For the text-containing cell, return its midpoint in [x, y] coordinate format. 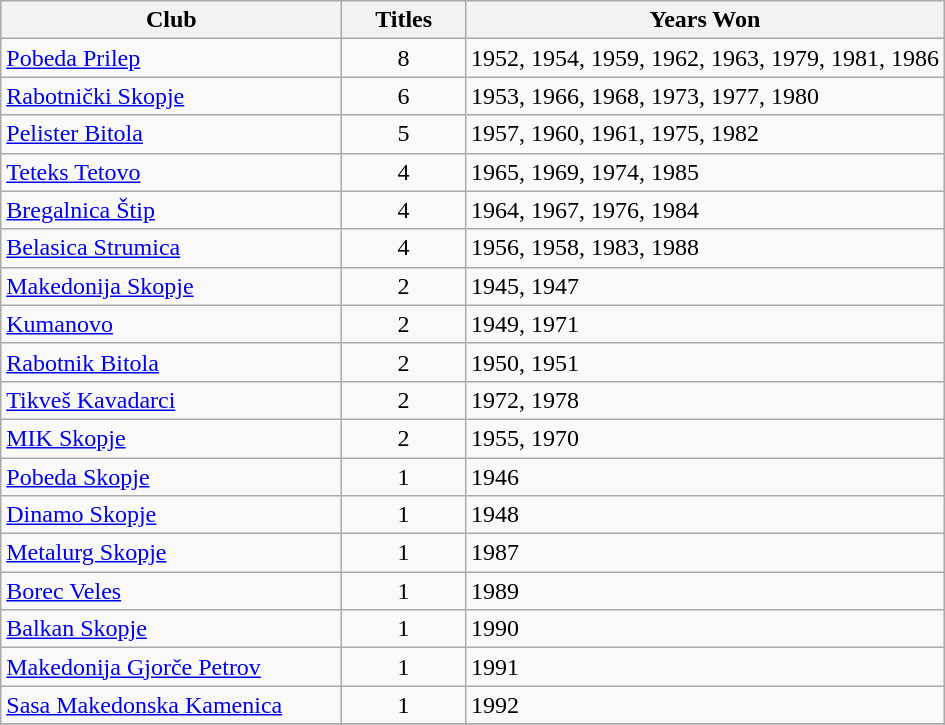
Tikveš Kavadarci [172, 400]
1965, 1969, 1974, 1985 [704, 172]
1950, 1951 [704, 362]
1949, 1971 [704, 324]
1956, 1958, 1983, 1988 [704, 248]
1945, 1947 [704, 286]
Titles [404, 20]
Pobeda Prilep [172, 58]
1972, 1978 [704, 400]
1964, 1967, 1976, 1984 [704, 210]
Sasa Makedonska Kamenica [172, 705]
1953, 1966, 1968, 1973, 1977, 1980 [704, 96]
Club [172, 20]
1952, 1954, 1959, 1962, 1963, 1979, 1981, 1986 [704, 58]
1948 [704, 515]
Pelister Bitola [172, 134]
Makedonija Gjorče Petrov [172, 667]
Years Won [704, 20]
Bregalnica Štip [172, 210]
5 [404, 134]
Makedonija Skopje [172, 286]
1991 [704, 667]
Rabotnik Bitola [172, 362]
1946 [704, 477]
8 [404, 58]
1957, 1960, 1961, 1975, 1982 [704, 134]
Kumanovo [172, 324]
Rabotnički Skopje [172, 96]
MIK Skopje [172, 438]
Teteks Tetovo [172, 172]
1987 [704, 553]
6 [404, 96]
Borec Veles [172, 591]
1992 [704, 705]
Balkan Skopje [172, 629]
1955, 1970 [704, 438]
Metalurg Skopje [172, 553]
Pobeda Skopje [172, 477]
Belasica Strumica [172, 248]
Dinamo Skopje [172, 515]
1989 [704, 591]
1990 [704, 629]
